Pinpoint the cell where the given text exists, returning its [x, y] midpoint coordinate. 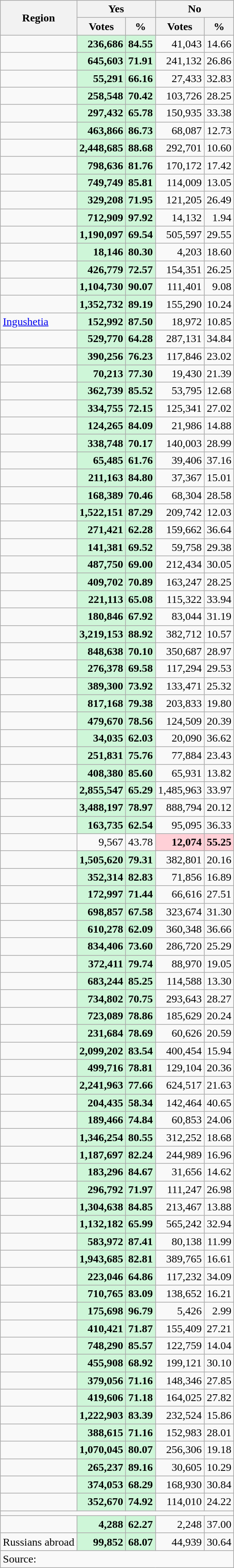
122,759 [180, 1346]
426,779 [101, 270]
111,401 [180, 287]
60,853 [180, 1120]
410,421 [101, 1329]
84.67 [140, 1172]
34.09 [219, 1276]
88.92 [140, 634]
87.50 [140, 322]
No [195, 9]
28.27 [219, 998]
221,113 [101, 599]
352,314 [101, 877]
138,652 [180, 1293]
84.80 [140, 478]
12.73 [219, 130]
117,846 [180, 356]
62.09 [140, 929]
121,205 [180, 200]
5,426 [180, 1311]
251,831 [101, 755]
69.54 [140, 235]
99,852 [101, 1542]
505,597 [180, 235]
Russians abroad [39, 1542]
2,448,685 [101, 148]
583,972 [101, 1241]
71.44 [140, 894]
103,726 [180, 96]
12,074 [180, 842]
389,765 [180, 1259]
114,009 [180, 182]
297,432 [101, 113]
82.81 [140, 1259]
25.32 [219, 686]
70.75 [140, 998]
463,866 [101, 130]
888,794 [180, 808]
30.84 [219, 1485]
1,190,097 [101, 235]
78.69 [140, 1033]
79.74 [140, 964]
189,466 [101, 1120]
36.64 [219, 530]
734,802 [101, 998]
712,909 [101, 218]
65.29 [140, 790]
84.85 [140, 1207]
97.92 [140, 218]
20,090 [180, 738]
203,833 [180, 703]
1,943,685 [101, 1259]
30.05 [219, 565]
231,684 [101, 1033]
350,687 [180, 651]
62.03 [140, 738]
82.24 [140, 1155]
256,306 [180, 1450]
211,163 [101, 478]
58.34 [140, 1103]
89.16 [140, 1467]
382,801 [180, 860]
292,701 [180, 148]
90.07 [140, 287]
78.81 [140, 1068]
79.31 [140, 860]
68,304 [180, 495]
645,603 [101, 61]
185,629 [180, 1016]
163,735 [101, 825]
10.29 [219, 1467]
360,348 [180, 929]
33.94 [219, 599]
29.38 [219, 547]
155,409 [180, 1329]
152,983 [180, 1433]
117,294 [180, 669]
26.98 [219, 1189]
154,351 [180, 270]
12.03 [219, 513]
68.29 [140, 1485]
27.02 [219, 408]
28.01 [219, 1433]
21.63 [219, 1085]
213,467 [180, 1207]
72.15 [140, 408]
36.66 [219, 929]
338,748 [101, 443]
487,750 [101, 565]
1,187,697 [101, 1155]
28.97 [219, 651]
85.60 [140, 773]
293,643 [180, 998]
114,588 [180, 981]
80.07 [140, 1450]
71.91 [140, 61]
419,606 [101, 1398]
41,043 [180, 44]
180,846 [101, 617]
10.60 [219, 148]
1,346,254 [101, 1137]
24.22 [219, 1502]
129,104 [180, 1068]
155,290 [180, 304]
62.28 [140, 530]
20.36 [219, 1068]
13.05 [219, 182]
199,121 [180, 1363]
95,095 [180, 825]
20.24 [219, 1016]
69.58 [140, 669]
15.86 [219, 1415]
163,247 [180, 582]
18.68 [219, 1137]
362,739 [101, 391]
389,300 [101, 686]
10.24 [219, 304]
329,208 [101, 200]
2,855,547 [101, 790]
13.82 [219, 773]
374,053 [101, 1485]
2,099,202 [101, 1050]
71.18 [140, 1398]
86.73 [140, 130]
62.54 [140, 825]
37,367 [180, 478]
183,296 [101, 1172]
17.42 [219, 165]
64.86 [140, 1276]
85.25 [140, 981]
1,132,182 [101, 1224]
710,765 [101, 1293]
14.66 [219, 44]
13.30 [219, 981]
68.92 [140, 1363]
19.80 [219, 703]
27.85 [219, 1381]
20.59 [219, 1033]
67.58 [140, 912]
77.66 [140, 1085]
32.94 [219, 1224]
16.61 [219, 1259]
65.78 [140, 113]
565,242 [180, 1224]
610,278 [101, 929]
71.95 [140, 200]
Region [39, 18]
89.19 [140, 304]
26.86 [219, 61]
16.21 [219, 1293]
23.43 [219, 755]
164,025 [180, 1398]
408,380 [101, 773]
748,290 [101, 1346]
55,291 [101, 78]
798,636 [101, 165]
1,352,732 [101, 304]
390,256 [101, 356]
16.89 [219, 877]
3,219,153 [101, 634]
140,003 [180, 443]
84.55 [140, 44]
276,378 [101, 669]
23.02 [219, 356]
32.83 [219, 78]
77.30 [140, 374]
20.39 [219, 721]
83,044 [180, 617]
3,488,197 [101, 808]
30,605 [180, 1467]
87.41 [140, 1241]
141,381 [101, 547]
16.96 [219, 1155]
27,433 [180, 78]
817,168 [101, 703]
2,241,963 [101, 1085]
27.21 [219, 1329]
114,010 [180, 1502]
31.30 [219, 912]
74.84 [140, 1120]
78.56 [140, 721]
12.68 [219, 391]
29.53 [219, 669]
Ingushetia [39, 322]
19,430 [180, 374]
683,244 [101, 981]
1,304,638 [101, 1207]
31.19 [219, 617]
25.29 [219, 946]
14,132 [180, 218]
30.64 [219, 1542]
61.76 [140, 460]
19.05 [219, 964]
258,548 [101, 96]
24.06 [219, 1120]
70,213 [101, 374]
18.60 [219, 252]
4,203 [180, 252]
1,505,620 [101, 860]
117,232 [180, 1276]
78.86 [140, 1016]
698,857 [101, 912]
209,742 [180, 513]
15.94 [219, 1050]
88,970 [180, 964]
84.09 [140, 426]
29.55 [219, 235]
53,795 [180, 391]
28.99 [219, 443]
142,464 [180, 1103]
152,992 [101, 322]
71.87 [140, 1329]
79.38 [140, 703]
40.65 [219, 1103]
124,265 [101, 426]
382,712 [180, 634]
36.62 [219, 738]
13.88 [219, 1207]
20.16 [219, 860]
36.33 [219, 825]
85.81 [140, 182]
37.16 [219, 460]
111,247 [180, 1189]
55.25 [219, 842]
18,972 [180, 322]
287,131 [180, 339]
33.97 [219, 790]
379,056 [101, 1381]
236,686 [101, 44]
83.39 [140, 1415]
65,931 [180, 773]
172,997 [101, 894]
409,702 [101, 582]
400,454 [180, 1050]
212,434 [180, 565]
352,670 [101, 1502]
175,698 [101, 1311]
455,908 [101, 1363]
26.25 [219, 270]
334,755 [101, 408]
170,172 [180, 165]
150,935 [180, 113]
1,070,045 [101, 1450]
74.92 [140, 1502]
27.82 [219, 1398]
28.58 [219, 495]
21,986 [180, 426]
31,656 [180, 1172]
4,288 [101, 1524]
68.07 [140, 1542]
73.60 [140, 946]
265,237 [101, 1467]
27.51 [219, 894]
85.57 [140, 1346]
2,248 [180, 1524]
80.30 [140, 252]
Yes [116, 9]
286,720 [180, 946]
70.89 [140, 582]
529,770 [101, 339]
73.92 [140, 686]
133,471 [180, 686]
20.12 [219, 808]
15.01 [219, 478]
1,485,963 [180, 790]
69.52 [140, 547]
81.76 [140, 165]
223,046 [101, 1276]
85.52 [140, 391]
11.99 [219, 1241]
71.97 [140, 1189]
159,662 [180, 530]
1,104,730 [101, 287]
204,435 [101, 1103]
76.23 [140, 356]
296,792 [101, 1189]
10.57 [219, 634]
14.88 [219, 426]
9,567 [101, 842]
312,252 [180, 1137]
168,389 [101, 495]
241,132 [180, 61]
69.00 [140, 565]
80.55 [140, 1137]
18,146 [101, 252]
80,138 [180, 1241]
68,087 [180, 130]
78.97 [140, 808]
82.83 [140, 877]
323,674 [180, 912]
70.46 [140, 495]
115,322 [180, 599]
Source: [117, 1559]
244,989 [180, 1155]
499,716 [101, 1068]
34.84 [219, 339]
87.29 [140, 513]
124,509 [180, 721]
10.85 [219, 322]
19.18 [219, 1450]
37.00 [219, 1524]
21.39 [219, 374]
723,089 [101, 1016]
83.54 [140, 1050]
26.49 [219, 200]
70.42 [140, 96]
372,411 [101, 964]
88.68 [140, 148]
1.94 [219, 218]
96.79 [140, 1311]
44,939 [180, 1542]
388,615 [101, 1433]
70.17 [140, 443]
479,670 [101, 721]
83.09 [140, 1293]
232,524 [180, 1415]
59,758 [180, 547]
64.28 [140, 339]
34,035 [101, 738]
60,626 [180, 1033]
848,638 [101, 651]
75.76 [140, 755]
65,485 [101, 460]
65.99 [140, 1224]
9.08 [219, 287]
1,522,151 [101, 513]
77,884 [180, 755]
65.08 [140, 599]
148,346 [180, 1381]
67.92 [140, 617]
125,341 [180, 408]
14.62 [219, 1172]
14.04 [219, 1346]
66,616 [180, 894]
271,421 [101, 530]
2.99 [219, 1311]
1,222,903 [101, 1415]
834,406 [101, 946]
33.38 [219, 113]
70.10 [140, 651]
66.16 [140, 78]
43.78 [140, 842]
624,517 [180, 1085]
30.10 [219, 1363]
62.27 [140, 1524]
168,930 [180, 1485]
72.57 [140, 270]
749,749 [101, 182]
71,856 [180, 877]
39,406 [180, 460]
